Scan for the cell matching the given text and deliver its [X, Y] coordinate at center. 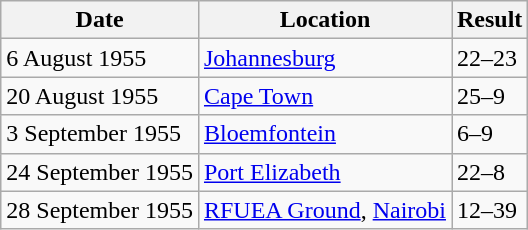
3 September 1955 [100, 134]
28 September 1955 [100, 210]
Bloemfontein [324, 134]
Johannesburg [324, 58]
12–39 [490, 210]
Port Elizabeth [324, 172]
22–8 [490, 172]
RFUEA Ground, Nairobi [324, 210]
6 August 1955 [100, 58]
24 September 1955 [100, 172]
6–9 [490, 134]
Cape Town [324, 96]
25–9 [490, 96]
20 August 1955 [100, 96]
Date [100, 20]
22–23 [490, 58]
Result [490, 20]
Location [324, 20]
